From the cell containing the given text, extract its center point as (x, y) coordinate. 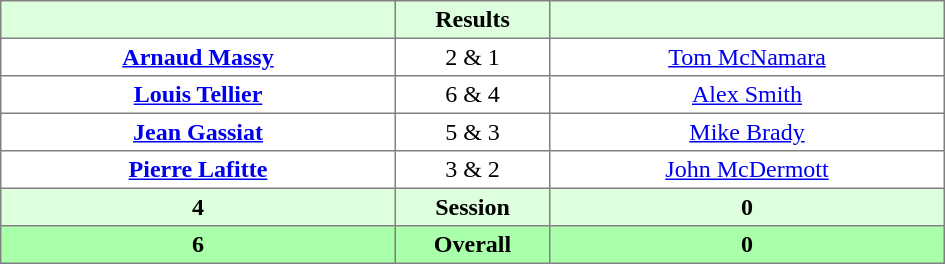
Arnaud Massy (198, 57)
Jean Gassiat (198, 132)
4 (198, 207)
Alex Smith (747, 95)
2 & 1 (472, 57)
5 & 3 (472, 132)
Results (472, 20)
John McDermott (747, 170)
Louis Tellier (198, 95)
6 & 4 (472, 95)
Pierre Lafitte (198, 170)
Tom McNamara (747, 57)
6 (198, 245)
3 & 2 (472, 170)
Overall (472, 245)
Mike Brady (747, 132)
Session (472, 207)
